Capture the cell that displays the provided text and extract its (x, y) central coordinate. 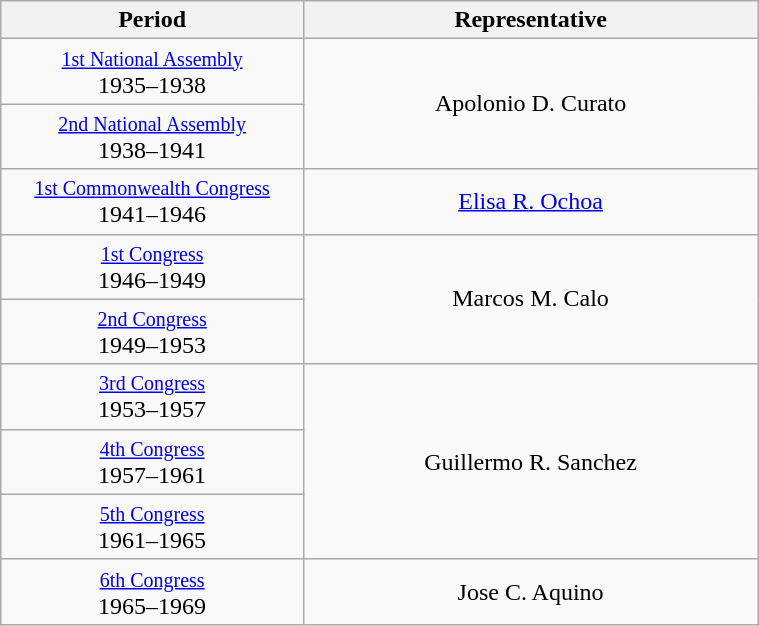
2nd National Assembly1938–1941 (152, 136)
Guillermo R. Sanchez (530, 462)
6th Congress1965–1969 (152, 592)
Period (152, 20)
4th Congress1957–1961 (152, 462)
1st Congress1946–1949 (152, 266)
1st National Assembly1935–1938 (152, 72)
Representative (530, 20)
1st Commonwealth Congress1941–1946 (152, 202)
Jose C. Aquino (530, 592)
2nd Congress1949–1953 (152, 332)
5th Congress1961–1965 (152, 526)
Elisa R. Ochoa (530, 202)
Apolonio D. Curato (530, 104)
3rd Congress1953–1957 (152, 396)
Marcos M. Calo (530, 299)
